Detect which cell encompasses the target text, then output its [x, y] center coordinate. 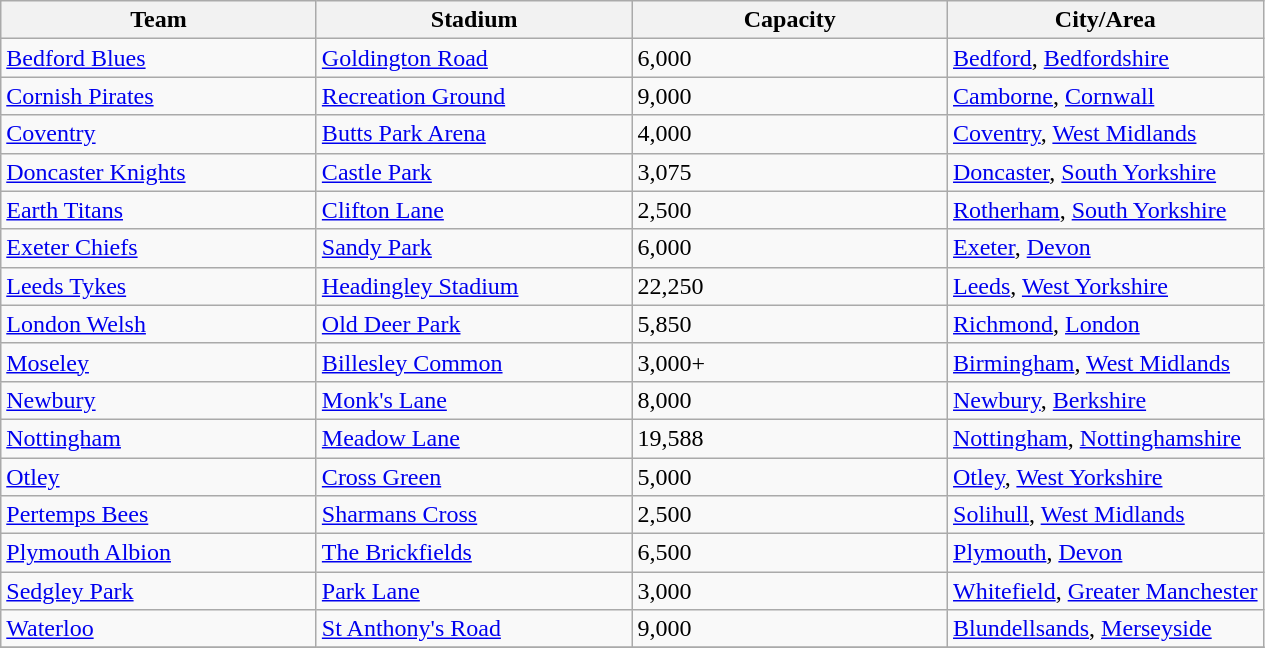
Nottingham [159, 438]
Billesley Common [474, 362]
Team [159, 20]
Leeds, West Yorkshire [1106, 286]
The Brickfields [474, 553]
Richmond, London [1106, 324]
22,250 [790, 286]
Exeter Chiefs [159, 248]
Whitefield, Greater Manchester [1106, 591]
Recreation Ground [474, 96]
City/Area [1106, 20]
3,000 [790, 591]
Doncaster, South Yorkshire [1106, 172]
4,000 [790, 134]
Cornish Pirates [159, 96]
Rotherham, South Yorkshire [1106, 210]
Castle Park [474, 172]
Headingley Stadium [474, 286]
Doncaster Knights [159, 172]
Exeter, Devon [1106, 248]
Coventry [159, 134]
Otley [159, 477]
Pertemps Bees [159, 515]
Sharmans Cross [474, 515]
Leeds Tykes [159, 286]
Newbury, Berkshire [1106, 400]
Coventry, West Midlands [1106, 134]
Sandy Park [474, 248]
Newbury [159, 400]
3,000+ [790, 362]
6,500 [790, 553]
Plymouth Albion [159, 553]
Earth Titans [159, 210]
Nottingham, Nottinghamshire [1106, 438]
Stadium [474, 20]
19,588 [790, 438]
Park Lane [474, 591]
5,850 [790, 324]
Capacity [790, 20]
Camborne, Cornwall [1106, 96]
Waterloo [159, 629]
Solihull, West Midlands [1106, 515]
Moseley [159, 362]
Cross Green [474, 477]
Goldington Road [474, 58]
Bedford Blues [159, 58]
8,000 [790, 400]
Butts Park Arena [474, 134]
St Anthony's Road [474, 629]
Birmingham, West Midlands [1106, 362]
Meadow Lane [474, 438]
Plymouth, Devon [1106, 553]
5,000 [790, 477]
London Welsh [159, 324]
Monk's Lane [474, 400]
Otley, West Yorkshire [1106, 477]
Old Deer Park [474, 324]
Sedgley Park [159, 591]
Blundellsands, Merseyside [1106, 629]
Clifton Lane [474, 210]
3,075 [790, 172]
Bedford, Bedfordshire [1106, 58]
